Find where the given text appears and provide that cell's center as (x, y) coordinate. 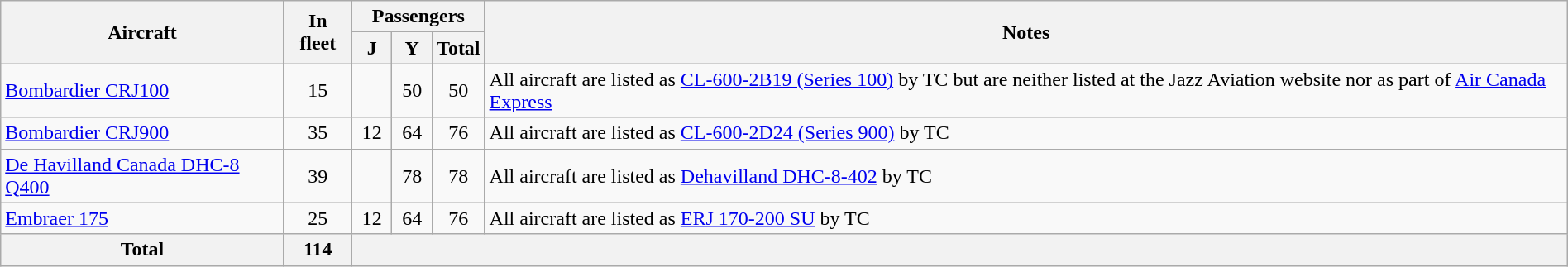
All aircraft are listed as CL-600-2B19 (Series 100) by TC but are neither listed at the Jazz Aviation website nor as part of Air Canada Express (1025, 91)
39 (318, 175)
Y (412, 48)
Embraer 175 (142, 218)
Bombardier CRJ900 (142, 133)
All aircraft are listed as Dehavilland DHC-8-402 by TC (1025, 175)
Bombardier CRJ100 (142, 91)
In fleet (318, 32)
35 (318, 133)
All aircraft are listed as ERJ 170-200 SU by TC (1025, 218)
Aircraft (142, 32)
114 (318, 250)
25 (318, 218)
15 (318, 91)
De Havilland Canada DHC-8 Q400 (142, 175)
J (372, 48)
Notes (1025, 32)
All aircraft are listed as CL-600-2D24 (Series 900) by TC (1025, 133)
Passengers (418, 17)
